For the text-containing cell, return its midpoint in (x, y) coordinate format. 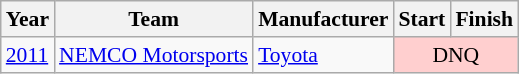
2011 (28, 55)
Manufacturer (323, 19)
Team (154, 19)
Finish (484, 19)
Toyota (323, 55)
Start (422, 19)
NEMCO Motorsports (154, 55)
Year (28, 19)
DNQ (456, 55)
